Scan for the cell matching the given text and deliver its (x, y) coordinate at center. 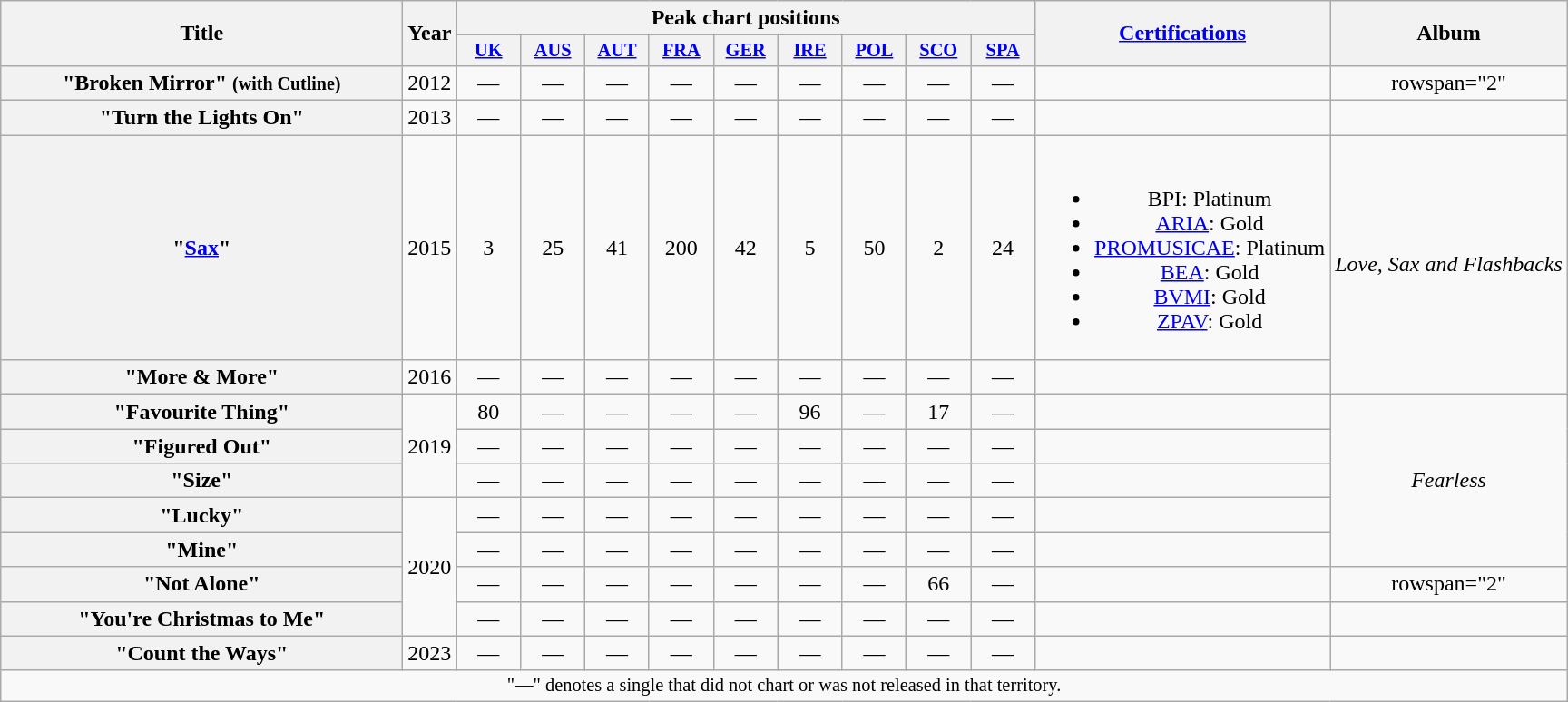
2016 (430, 377)
25 (554, 248)
BPI: PlatinumARIA: GoldPROMUSICAE: PlatinumBEA: GoldBVMI: GoldZPAV: Gold (1183, 248)
50 (875, 248)
AUS (554, 51)
5 (809, 248)
AUT (617, 51)
2023 (430, 653)
2 (938, 248)
"Favourite Thing" (201, 412)
96 (809, 412)
2019 (430, 446)
2012 (430, 83)
FRA (681, 51)
"—" denotes a single that did not chart or was not released in that territory. (784, 686)
IRE (809, 51)
3 (488, 248)
Love, Sax and Flashbacks (1449, 265)
"You're Christmas to Me" (201, 619)
Album (1449, 34)
Fearless (1449, 481)
SPA (1004, 51)
SCO (938, 51)
"Sax" (201, 248)
"Lucky" (201, 515)
"Broken Mirror" (with Cutline) (201, 83)
"Not Alone" (201, 584)
GER (746, 51)
"Turn the Lights On" (201, 118)
POL (875, 51)
"Count the Ways" (201, 653)
2015 (430, 248)
Title (201, 34)
66 (938, 584)
"More & More" (201, 377)
200 (681, 248)
42 (746, 248)
Certifications (1183, 34)
41 (617, 248)
"Mine" (201, 550)
"Size" (201, 481)
17 (938, 412)
Year (430, 34)
24 (1004, 248)
Peak chart positions (746, 18)
2013 (430, 118)
80 (488, 412)
"Figured Out" (201, 446)
UK (488, 51)
2020 (430, 567)
